Detect which cell encompasses the target text, then output its [X, Y] center coordinate. 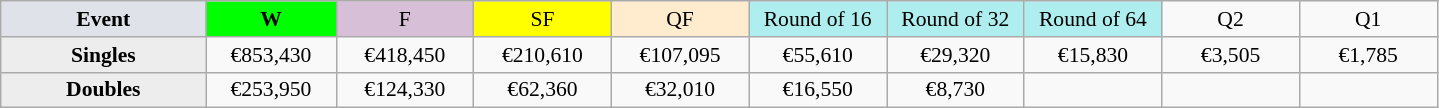
Doubles [104, 90]
SF [543, 19]
€107,095 [680, 55]
€29,320 [955, 55]
€3,505 [1231, 55]
€124,330 [405, 90]
W [271, 19]
€253,950 [271, 90]
Round of 16 [818, 19]
Q2 [1231, 19]
F [405, 19]
€8,730 [955, 90]
Event [104, 19]
Round of 64 [1093, 19]
€210,610 [543, 55]
€853,430 [271, 55]
€55,610 [818, 55]
€1,785 [1368, 55]
€32,010 [680, 90]
Singles [104, 55]
€15,830 [1093, 55]
Q1 [1368, 19]
€16,550 [818, 90]
€62,360 [543, 90]
Round of 32 [955, 19]
QF [680, 19]
€418,450 [405, 55]
